Detect which cell encompasses the target text, then output its [x, y] center coordinate. 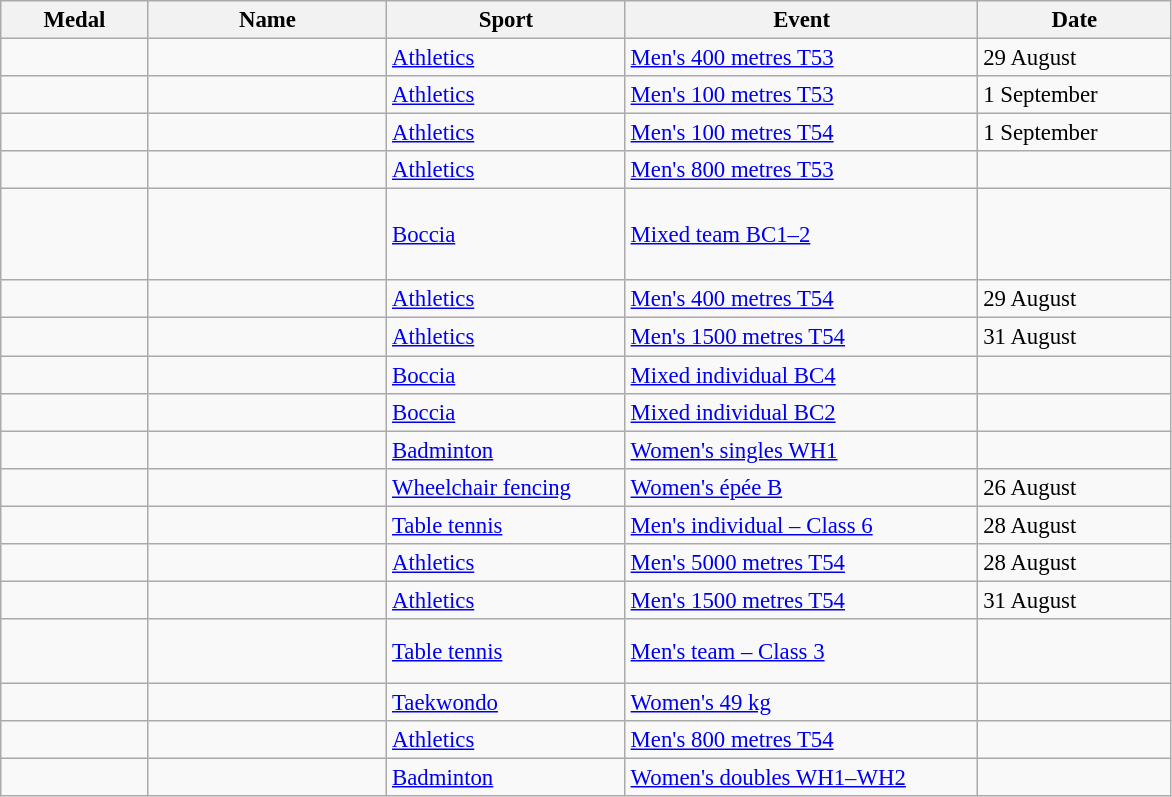
Men's individual – Class 6 [802, 525]
Men's 400 metres T53 [802, 58]
Date [1074, 20]
Men's 100 metres T54 [802, 133]
Event [802, 20]
Medal [74, 20]
Men's 100 metres T53 [802, 95]
Men's team – Class 3 [802, 652]
Men's 800 metres T53 [802, 170]
Women's épée B [802, 487]
Men's 400 metres T54 [802, 299]
Sport [506, 20]
Women's doubles WH1–WH2 [802, 778]
Mixed individual BC4 [802, 375]
Men's 5000 metres T54 [802, 563]
26 August [1074, 487]
Mixed team BC1–2 [802, 235]
Taekwondo [506, 702]
Women's singles WH1 [802, 450]
Men's 800 metres T54 [802, 740]
Mixed individual BC2 [802, 412]
Name [268, 20]
Wheelchair fencing [506, 487]
Women's 49 kg [802, 702]
